For the text-containing cell, return its midpoint in [x, y] coordinate format. 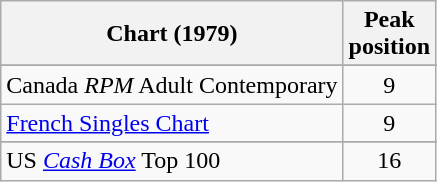
16 [389, 161]
Canada RPM Adult Contemporary [172, 85]
French Singles Chart [172, 123]
Peakposition [389, 34]
US Cash Box Top 100 [172, 161]
Chart (1979) [172, 34]
